Find where the given text appears and provide that cell's center as (x, y) coordinate. 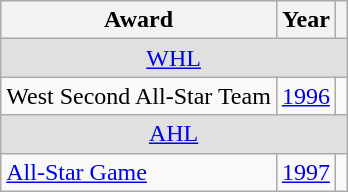
Award (139, 20)
AHL (174, 134)
West Second All-Star Team (139, 96)
WHL (174, 58)
1997 (306, 172)
Year (306, 20)
All-Star Game (139, 172)
1996 (306, 96)
